Find where the given text appears and provide that cell's center as (x, y) coordinate. 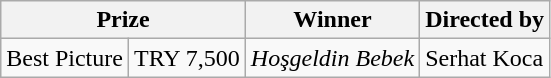
Winner (332, 20)
TRY 7,500 (186, 58)
Best Picture (65, 58)
Prize (124, 20)
Hoşgeldin Bebek (332, 58)
Serhat Koca (485, 58)
Directed by (485, 20)
